For the text-containing cell, return its midpoint in [X, Y] coordinate format. 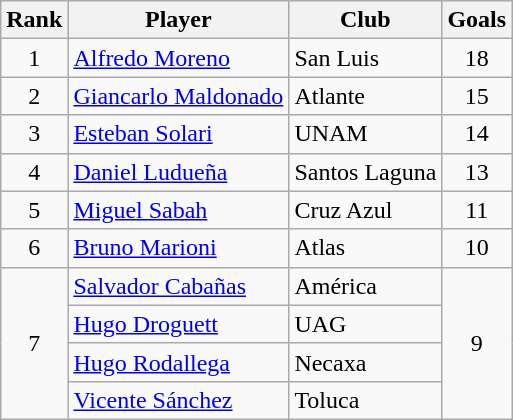
11 [477, 210]
Rank [34, 20]
UAG [366, 324]
Hugo Droguett [178, 324]
San Luis [366, 58]
Atlas [366, 248]
5 [34, 210]
Hugo Rodallega [178, 362]
Vicente Sánchez [178, 400]
Daniel Ludueña [178, 172]
15 [477, 96]
Esteban Solari [178, 134]
18 [477, 58]
Giancarlo Maldonado [178, 96]
Necaxa [366, 362]
6 [34, 248]
2 [34, 96]
Miguel Sabah [178, 210]
América [366, 286]
Atlante [366, 96]
Bruno Marioni [178, 248]
Toluca [366, 400]
Cruz Azul [366, 210]
UNAM [366, 134]
Player [178, 20]
Goals [477, 20]
Alfredo Moreno [178, 58]
1 [34, 58]
7 [34, 343]
3 [34, 134]
10 [477, 248]
Salvador Cabañas [178, 286]
13 [477, 172]
4 [34, 172]
Club [366, 20]
14 [477, 134]
Santos Laguna [366, 172]
9 [477, 343]
